Detect which cell encompasses the target text, then output its [x, y] center coordinate. 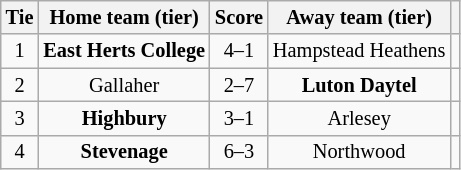
Gallaher [124, 85]
4 [20, 152]
Arlesey [359, 118]
6–3 [239, 152]
Stevenage [124, 152]
Northwood [359, 152]
3 [20, 118]
3–1 [239, 118]
2–7 [239, 85]
East Herts College [124, 51]
Tie [20, 17]
2 [20, 85]
Score [239, 17]
Away team (tier) [359, 17]
Luton Daytel [359, 85]
1 [20, 51]
4–1 [239, 51]
Hampstead Heathens [359, 51]
Home team (tier) [124, 17]
Highbury [124, 118]
